Return the [x, y] coordinate for the center point of the cell that contains the specified text.  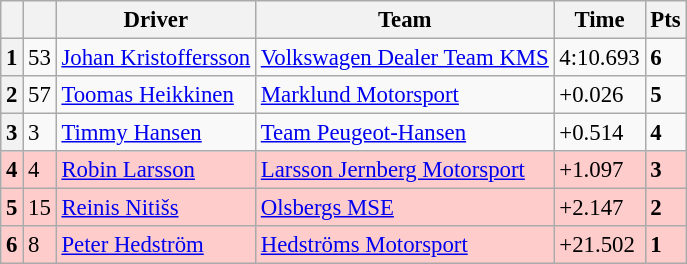
Larsson Jernberg Motorsport [404, 170]
+0.514 [600, 133]
+2.147 [600, 208]
+0.026 [600, 95]
57 [40, 95]
Volkswagen Dealer Team KMS [404, 58]
8 [40, 245]
Toomas Heikkinen [156, 95]
Marklund Motorsport [404, 95]
Peter Hedström [156, 245]
Robin Larsson [156, 170]
Team [404, 20]
Driver [156, 20]
15 [40, 208]
4:10.693 [600, 58]
Team Peugeot-Hansen [404, 133]
Hedströms Motorsport [404, 245]
53 [40, 58]
Johan Kristoffersson [156, 58]
Timmy Hansen [156, 133]
Reinis Nitišs [156, 208]
Time [600, 20]
+21.502 [600, 245]
Pts [666, 20]
+1.097 [600, 170]
Olsbergs MSE [404, 208]
